Pinpoint the cell where the given text exists, returning its (X, Y) midpoint coordinate. 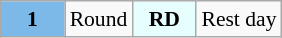
1 (32, 19)
RD (164, 19)
Rest day (238, 19)
Round (99, 19)
